Provide the [X, Y] coordinate of the cell's center where the given text is located.  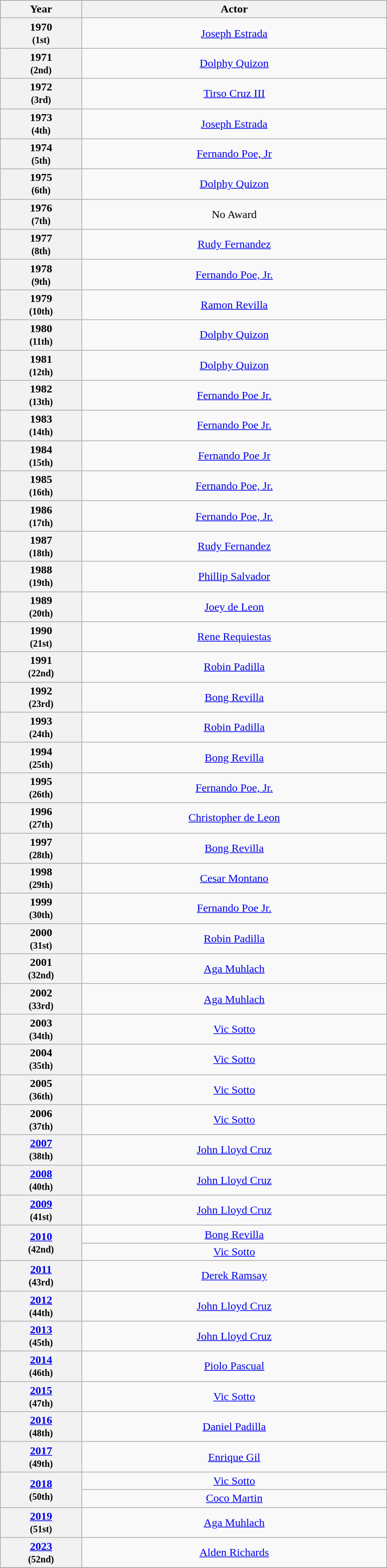
1975 (6th) [41, 184]
1995 (26th) [41, 788]
2001 (32nd) [41, 969]
Derek Ramsay [234, 1276]
1992 (23rd) [41, 697]
2015(47th) [41, 1396]
2016(48th) [41, 1427]
2005 (36th) [41, 1089]
Cesar Montano [234, 879]
2010 (42nd) [41, 1243]
1997 (28th) [41, 848]
Fernando Poe Jr [234, 456]
1993 (24th) [41, 727]
1983 (14th) [41, 426]
1981 (12th) [41, 365]
1971 (2nd) [41, 63]
1984 (15th) [41, 456]
1985 (16th) [41, 486]
1974 (5th) [41, 154]
2004 (35th) [41, 1060]
1982 (13th) [41, 395]
1986 (17th) [41, 516]
2002 (33rd) [41, 999]
Daniel Padilla [234, 1427]
Rene Requiestas [234, 636]
Tirso Cruz III [234, 94]
2012 (44th) [41, 1305]
2017(49th) [41, 1457]
Ramon Revilla [234, 304]
Coco Martin [234, 1498]
1978 (9th) [41, 275]
Alden Richards [234, 1552]
1980 (11th) [41, 335]
1976 (7th) [41, 214]
1979 (10th) [41, 304]
1994 (25th) [41, 757]
2014(46th) [41, 1367]
1991 (22nd) [41, 667]
2006 (37th) [41, 1120]
2013 (45th) [41, 1336]
2008 (40th) [41, 1180]
1970 (1st) [41, 33]
1990 (21st) [41, 636]
1987 (18th) [41, 546]
Christopher de Leon [234, 817]
No Award [234, 214]
Piolo Pascual [234, 1367]
1988 (19th) [41, 576]
1973 (4th) [41, 123]
1972 (3rd) [41, 94]
Actor [234, 9]
Phillip Salvador [234, 576]
1977 (8th) [41, 244]
2009 (41st) [41, 1210]
2023(52nd) [41, 1552]
Year [41, 9]
1996 (27th) [41, 817]
2011 (43rd) [41, 1276]
2018 (50th) [41, 1490]
1999 (30th) [41, 908]
2019(51st) [41, 1523]
2007 (38th) [41, 1150]
1998 (29th) [41, 879]
2000 (31st) [41, 939]
1989 (20th) [41, 607]
Joey de Leon [234, 607]
Fernando Poe, Jr [234, 154]
2003 (34th) [41, 1029]
Enrique Gil [234, 1457]
